Scan for the cell matching the given text and deliver its [X, Y] coordinate at center. 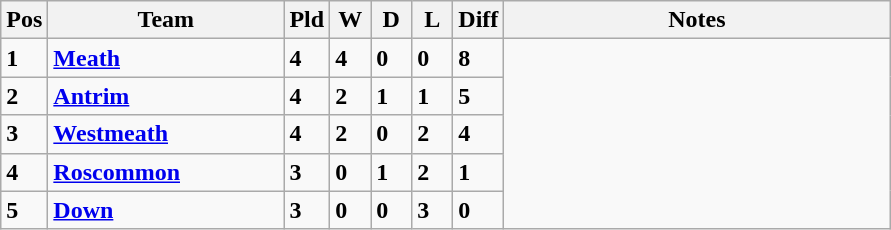
Roscommon [166, 172]
Team [166, 20]
Pld [307, 20]
D [392, 20]
W [350, 20]
Diff [478, 20]
Antrim [166, 96]
Meath [166, 58]
8 [478, 58]
Westmeath [166, 134]
Down [166, 210]
Pos [24, 20]
L [432, 20]
Notes [697, 20]
